Search for the cell housing the specified text and yield its [x, y] center coordinate. 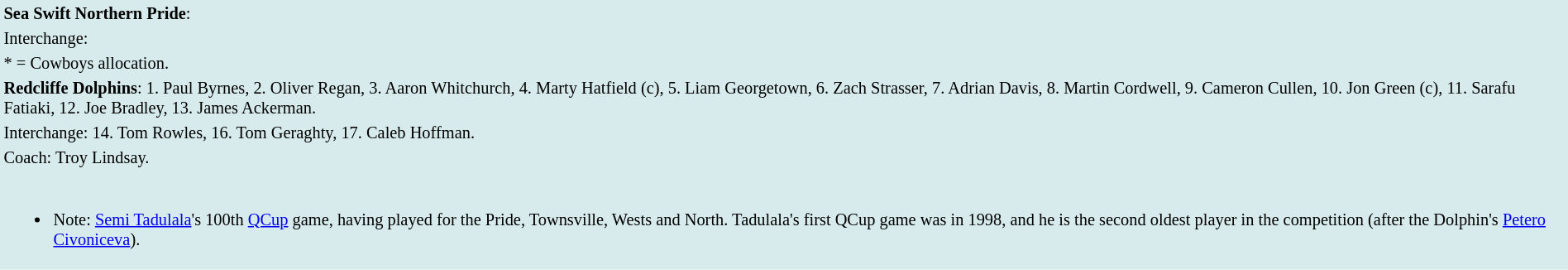
Sea Swift Northern Pride: [784, 13]
Interchange: [784, 38]
* = Cowboys allocation. [784, 63]
Coach: Troy Lindsay. [784, 157]
Interchange: 14. Tom Rowles, 16. Tom Geraghty, 17. Caleb Hoffman. [784, 133]
